Identify which cell holds the provided text, then report its [x, y] central coordinate. 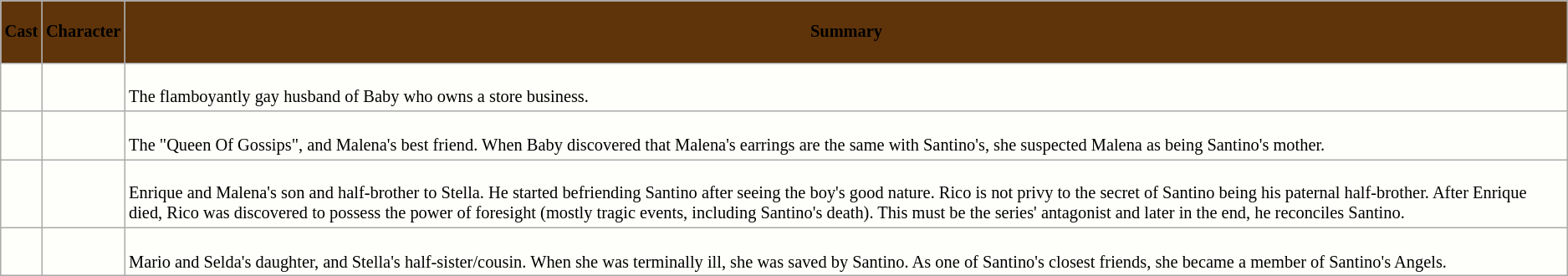
Summary [846, 31]
Character [84, 31]
The flamboyantly gay husband of Baby who owns a store business. [846, 87]
Cast [22, 31]
